Capture the cell that displays the provided text and extract its [x, y] central coordinate. 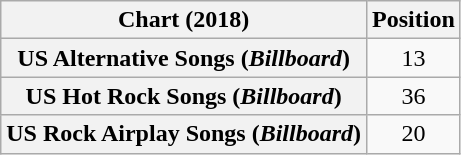
20 [414, 134]
US Alternative Songs (Billboard) [184, 58]
13 [414, 58]
US Hot Rock Songs (Billboard) [184, 96]
US Rock Airplay Songs (Billboard) [184, 134]
36 [414, 96]
Chart (2018) [184, 20]
Position [414, 20]
